Pinpoint the cell where the given text exists, returning its [X, Y] midpoint coordinate. 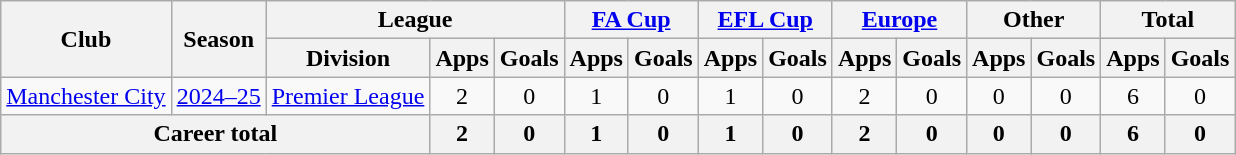
Club [86, 39]
FA Cup [631, 20]
Season [218, 39]
EFL Cup [765, 20]
Total [1168, 20]
Career total [216, 134]
Other [1034, 20]
League [415, 20]
2024–25 [218, 96]
Manchester City [86, 96]
Division [348, 58]
Premier League [348, 96]
Europe [899, 20]
